Search for the cell housing the specified text and yield its [x, y] center coordinate. 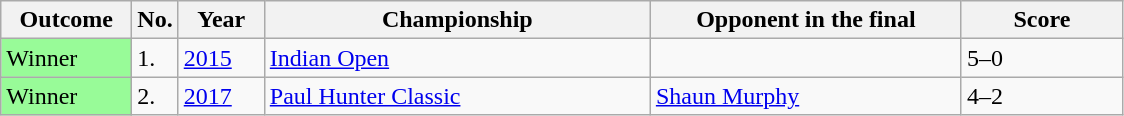
Year [221, 20]
Championship [457, 20]
2017 [221, 96]
1. [155, 58]
5–0 [1042, 58]
Score [1042, 20]
4–2 [1042, 96]
Indian Open [457, 58]
Opponent in the final [806, 20]
Shaun Murphy [806, 96]
2015 [221, 58]
Paul Hunter Classic [457, 96]
No. [155, 20]
Outcome [66, 20]
2. [155, 96]
